Capture the cell that displays the provided text and extract its (X, Y) central coordinate. 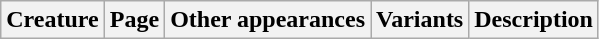
Variants (420, 20)
Page (134, 20)
Creature (52, 20)
Description (534, 20)
Other appearances (268, 20)
